Determine the [x, y] coordinate at the center of the cell enclosing the given text.  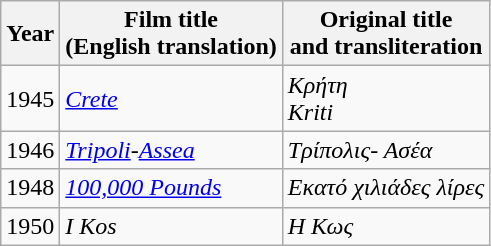
Εκατό χιλιάδες λίρες [386, 188]
Crete [171, 98]
Film title(English translation) [171, 34]
1948 [30, 188]
Original titleand transliteration [386, 34]
100,000 Pounds [171, 188]
Tripoli-Assea [171, 150]
I Kos [171, 226]
Τρίπολις- Ασέα [386, 150]
Η Κως [386, 226]
ΚρήτηKriti [386, 98]
1945 [30, 98]
1946 [30, 150]
1950 [30, 226]
Year [30, 34]
